Detect which cell encompasses the target text, then output its (X, Y) center coordinate. 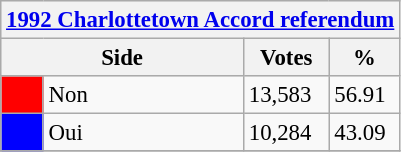
10,284 (286, 133)
56.91 (364, 95)
Non (143, 95)
Votes (286, 58)
43.09 (364, 133)
Side (122, 58)
% (364, 58)
Oui (143, 133)
1992 Charlottetown Accord referendum (200, 20)
13,583 (286, 95)
